Detect which cell encompasses the target text, then output its (X, Y) center coordinate. 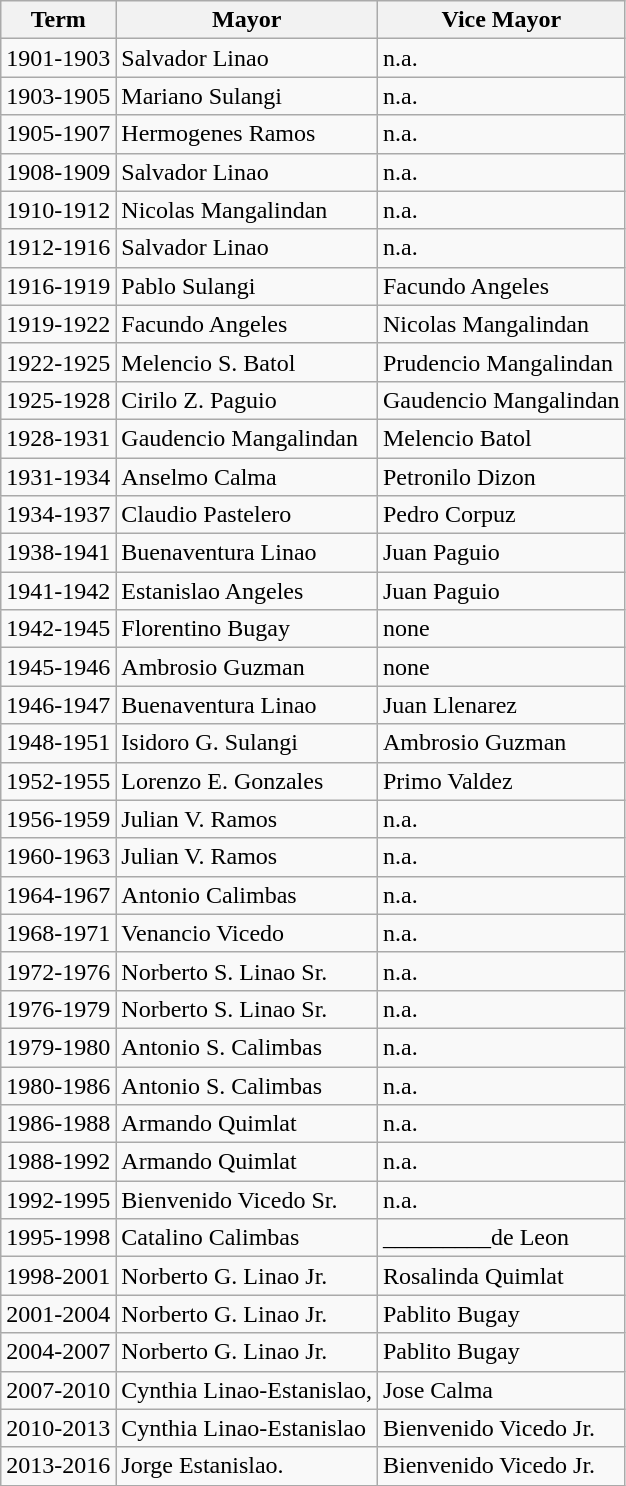
1901-1903 (58, 58)
1912-1916 (58, 248)
1925-1928 (58, 400)
Vice Mayor (501, 20)
1948-1951 (58, 743)
1952-1955 (58, 781)
Pedro Corpuz (501, 515)
Prudencio Mangalindan (501, 362)
1938-1941 (58, 553)
Florentino Bugay (247, 629)
Antonio Calimbas (247, 895)
Jose Calma (501, 1390)
_________de Leon (501, 1238)
1931-1934 (58, 477)
Isidoro G. Sulangi (247, 743)
Primo Valdez (501, 781)
1934-1937 (58, 515)
1919-1922 (58, 324)
1992-1995 (58, 1200)
Mayor (247, 20)
1946-1947 (58, 705)
1968-1971 (58, 933)
Cynthia Linao-Estanislao (247, 1428)
Melencio Batol (501, 438)
1964-1967 (58, 895)
Hermogenes Ramos (247, 134)
1960-1963 (58, 857)
2013-2016 (58, 1466)
1976-1979 (58, 1009)
Juan Llenarez (501, 705)
2001-2004 (58, 1314)
1979-1980 (58, 1047)
1908-1909 (58, 172)
1980-1986 (58, 1085)
Anselmo Calma (247, 477)
Lorenzo E. Gonzales (247, 781)
Petronilo Dizon (501, 477)
1941-1942 (58, 591)
Pablo Sulangi (247, 286)
Rosalinda Quimlat (501, 1276)
Term (58, 20)
Cirilo Z. Paguio (247, 400)
Mariano Sulangi (247, 96)
Claudio Pastelero (247, 515)
Venancio Vicedo (247, 933)
Cynthia Linao-Estanislao, (247, 1390)
1956-1959 (58, 819)
1945-1946 (58, 667)
1928-1931 (58, 438)
Jorge Estanislao. (247, 1466)
2004-2007 (58, 1352)
1998-2001 (58, 1276)
1995-1998 (58, 1238)
2007-2010 (58, 1390)
1988-1992 (58, 1162)
1905-1907 (58, 134)
2010-2013 (58, 1428)
1922-1925 (58, 362)
Catalino Calimbas (247, 1238)
1903-1905 (58, 96)
1972-1976 (58, 971)
1942-1945 (58, 629)
1910-1912 (58, 210)
Melencio S. Batol (247, 362)
Bienvenido Vicedo Sr. (247, 1200)
1986-1988 (58, 1124)
Estanislao Angeles (247, 591)
1916-1919 (58, 286)
